Determine the [X, Y] coordinate at the center of the cell enclosing the given text.  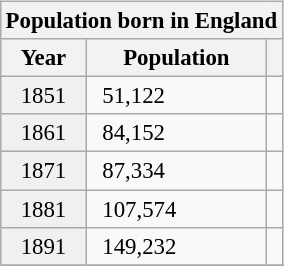
1881 [43, 209]
84,152 [177, 133]
87,334 [177, 171]
1861 [43, 133]
51,122 [177, 96]
1871 [43, 171]
1891 [43, 246]
Population [177, 58]
Year [43, 58]
149,232 [177, 246]
Population born in England [141, 21]
1851 [43, 96]
107,574 [177, 209]
